For the text-containing cell, return its midpoint in (x, y) coordinate format. 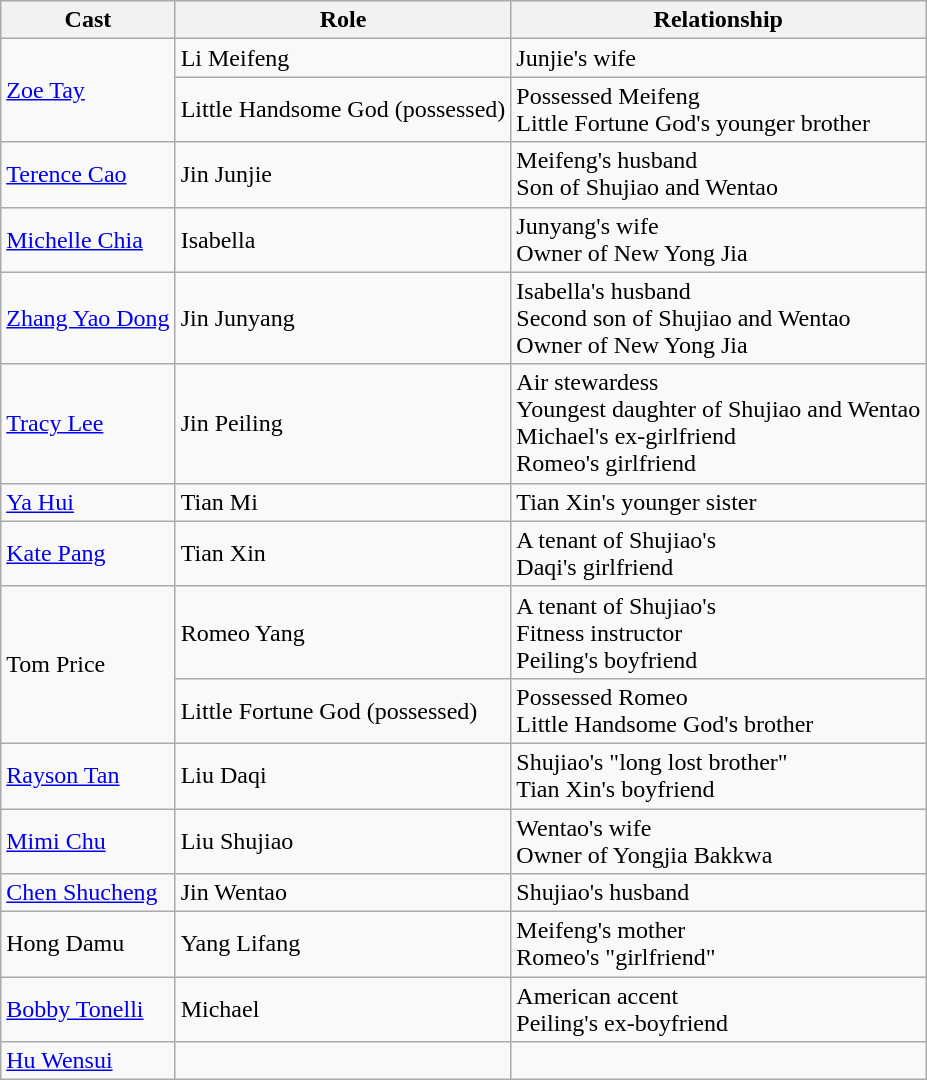
Shujiao's "long lost brother"Tian Xin's boyfriend (718, 776)
Liu Shujiao (343, 840)
Michael (343, 1010)
Relationship (718, 20)
Li Meifeng (343, 58)
Terence Cao (88, 174)
Air stewardess Youngest daughter of Shujiao and Wentao Michael's ex-girlfriend Romeo's girlfriend (718, 424)
Tracy Lee (88, 424)
Possessed Meifeng Little Fortune God's younger brother (718, 110)
Mimi Chu (88, 840)
Michelle Chia (88, 240)
Jin Junjie (343, 174)
Little Fortune God (possessed) (343, 710)
Junyang's wife Owner of New Yong Jia (718, 240)
Tian Xin's younger sister (718, 502)
Zhang Yao Dong (88, 318)
Hong Damu (88, 944)
Ya Hui (88, 502)
Isabella (343, 240)
Cast (88, 20)
Meifeng's husband Son of Shujiao and Wentao (718, 174)
Tian Mi (343, 502)
Hu Wensui (88, 1061)
Zoe Tay (88, 90)
Liu Daqi (343, 776)
Jin Junyang (343, 318)
A tenant of Shujiao'sDaqi's girlfriend (718, 554)
Meifeng's mother Romeo's "girlfriend" (718, 944)
Shujiao's husband (718, 893)
Isabella's husband Second son of Shujiao and Wentao Owner of New Yong Jia (718, 318)
Tom Price (88, 664)
Bobby Tonelli (88, 1010)
Rayson Tan (88, 776)
Yang Lifang (343, 944)
A tenant of Shujiao's Fitness instructorPeiling's boyfriend (718, 632)
Chen Shucheng (88, 893)
Jin Peiling (343, 424)
Kate Pang (88, 554)
Role (343, 20)
Romeo Yang (343, 632)
Wentao's wife Owner of Yongjia Bakkwa (718, 840)
Jin Wentao (343, 893)
Junjie's wife (718, 58)
Little Handsome God (possessed) (343, 110)
American accent Peiling's ex-boyfriend (718, 1010)
Tian Xin (343, 554)
Possessed Romeo Little Handsome God's brother (718, 710)
